From the cell containing the given text, extract its center point as [x, y] coordinate. 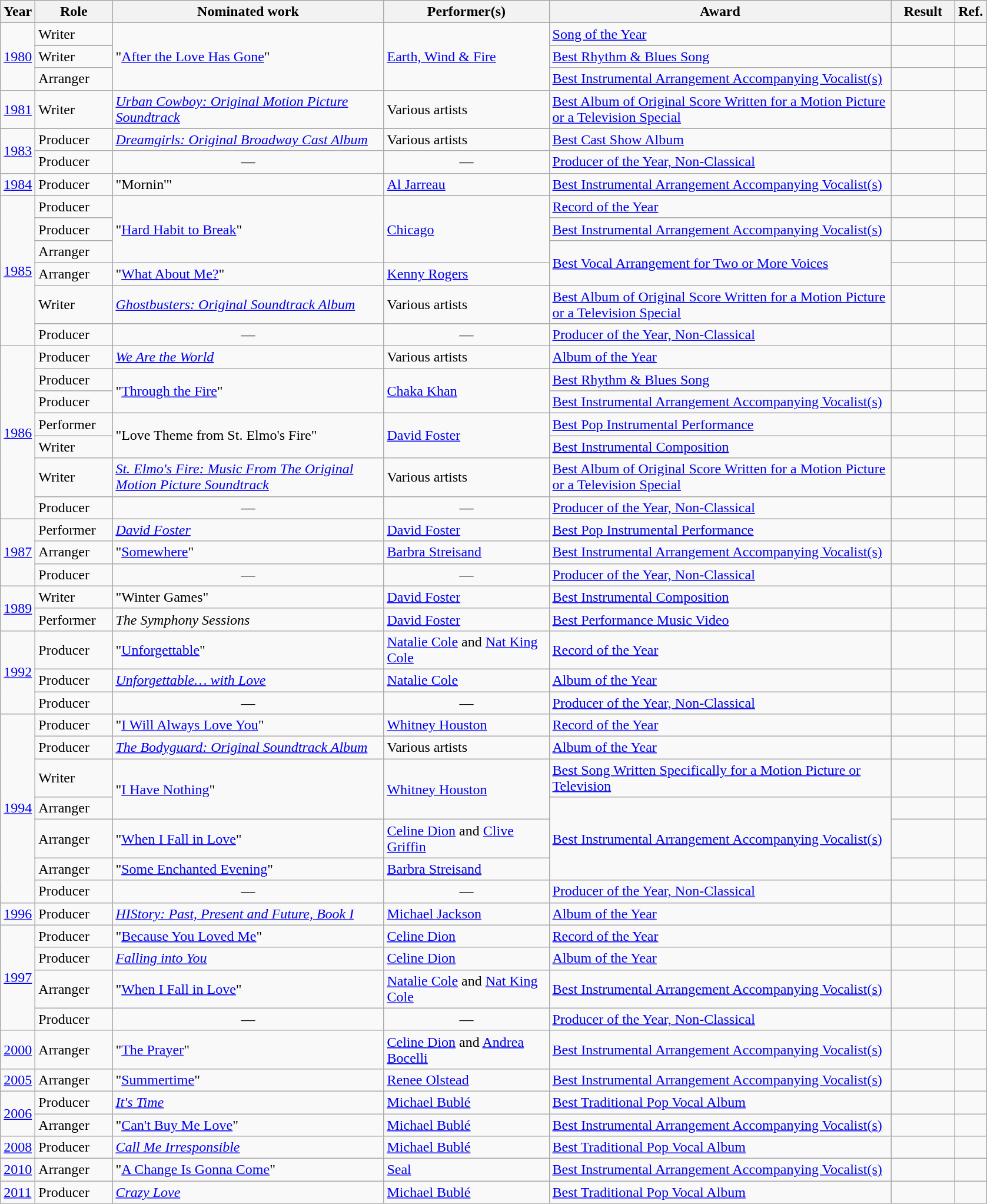
2006 [18, 1113]
Natalie Cole [466, 680]
"Hard Habit to Break" [248, 229]
Michael Jackson [466, 914]
"Love Theme from St. Elmo's Fire" [248, 436]
Role [74, 12]
Unforgettable… with Love [248, 680]
"Winter Games" [248, 597]
Dreamgirls: Original Broadway Cast Album [248, 140]
HIStory: Past, Present and Future, Book I [248, 914]
Performer(s) [466, 12]
1985 [18, 271]
2011 [18, 1192]
Call Me Irresponsible [248, 1147]
Best Cast Show Album [720, 140]
Award [720, 12]
1980 [18, 57]
2000 [18, 1049]
"The Prayer" [248, 1049]
We Are the World [248, 357]
Chicago [466, 229]
Celine Dion and Clive Griffin [466, 838]
2005 [18, 1080]
Ref. [971, 12]
The Bodyguard: Original Soundtrack Album [248, 748]
2008 [18, 1147]
"Can't Buy Me Love" [248, 1125]
1986 [18, 432]
1989 [18, 608]
1992 [18, 672]
1983 [18, 151]
Seal [466, 1170]
"Through the Fire" [248, 391]
1996 [18, 914]
1981 [18, 110]
"I Will Always Love You" [248, 725]
2010 [18, 1170]
Renee Olstead [466, 1080]
Best Performance Music Video [720, 619]
Crazy Love [248, 1192]
Falling into You [248, 958]
"What About Me?" [248, 274]
Best Vocal Arrangement for Two or More Voices [720, 263]
Ghostbusters: Original Soundtrack Album [248, 304]
"Mornin'" [248, 184]
Year [18, 12]
"Unforgettable" [248, 650]
Celine Dion and Andrea Bocelli [466, 1049]
Nominated work [248, 12]
"Some Enchanted Evening" [248, 869]
Chaka Khan [466, 391]
Kenny Rogers [466, 274]
1984 [18, 184]
"Somewhere" [248, 552]
Urban Cowboy: Original Motion Picture Soundtrack [248, 110]
1997 [18, 977]
1994 [18, 808]
"After the Love Has Gone" [248, 57]
Al Jarreau [466, 184]
Best Song Written Specifically for a Motion Picture or Television [720, 778]
"Summertime" [248, 1080]
1987 [18, 552]
It's Time [248, 1102]
The Symphony Sessions [248, 619]
Result [923, 12]
"I Have Nothing" [248, 789]
"Because You Loved Me" [248, 936]
Song of the Year [720, 34]
St. Elmo's Fire: Music From The Original Motion Picture Soundtrack [248, 477]
"A Change Is Gonna Come" [248, 1170]
Earth, Wind & Fire [466, 57]
